Locate the cell with the specified text and output its [X, Y] center coordinate. 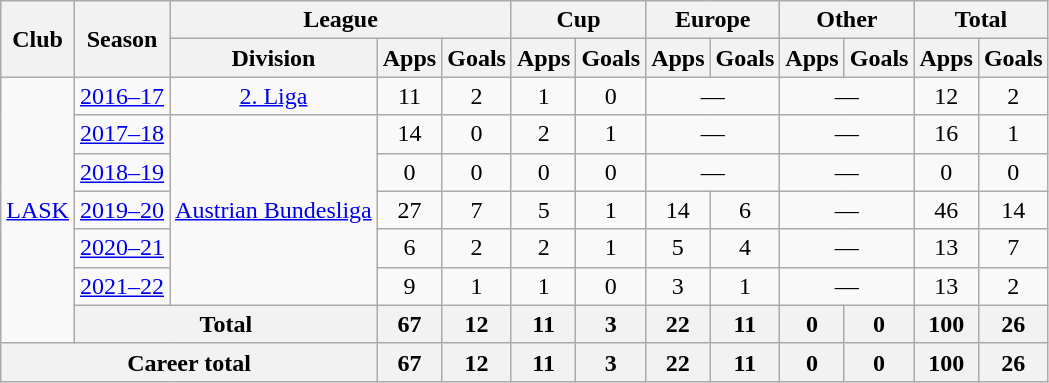
Other [847, 20]
2018–19 [122, 172]
2017–18 [122, 134]
LASK [38, 210]
Career total [189, 362]
Cup [578, 20]
46 [946, 210]
4 [745, 248]
2020–21 [122, 248]
Season [122, 39]
27 [409, 210]
2. Liga [274, 96]
16 [946, 134]
Division [274, 58]
Austrian Bundesliga [274, 210]
Club [38, 39]
2019–20 [122, 210]
2021–22 [122, 286]
League [341, 20]
2016–17 [122, 96]
9 [409, 286]
Europe [713, 20]
